Scan for the cell matching the given text and deliver its [X, Y] coordinate at center. 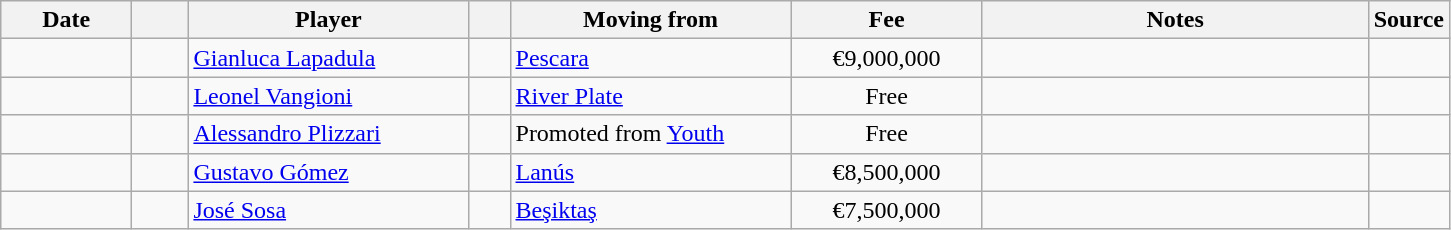
Moving from [650, 20]
Player [328, 20]
€9,000,000 [886, 58]
Leonel Vangioni [328, 96]
River Plate [650, 96]
Gianluca Lapadula [328, 58]
Notes [1175, 20]
Pescara [650, 58]
€8,500,000 [886, 172]
Fee [886, 20]
Beşiktaş [650, 210]
Alessandro Plizzari [328, 134]
Promoted from Youth [650, 134]
Source [1408, 20]
€7,500,000 [886, 210]
Lanús [650, 172]
Date [66, 20]
Gustavo Gómez [328, 172]
José Sosa [328, 210]
